Detect which cell encompasses the target text, then output its (X, Y) center coordinate. 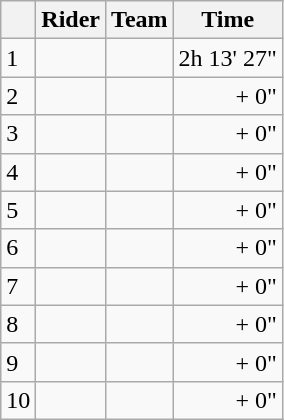
10 (18, 400)
8 (18, 324)
3 (18, 134)
9 (18, 362)
6 (18, 248)
Time (228, 20)
Team (140, 20)
1 (18, 58)
5 (18, 210)
2h 13' 27" (228, 58)
7 (18, 286)
Rider (71, 20)
4 (18, 172)
2 (18, 96)
